Locate the cell with the specified text and output its (X, Y) center coordinate. 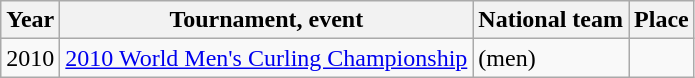
(men) (551, 58)
2010 (30, 58)
2010 World Men's Curling Championship (266, 58)
National team (551, 20)
Tournament, event (266, 20)
Place (662, 20)
Year (30, 20)
